Return the (x, y) coordinate for the center point of the cell that contains the specified text.  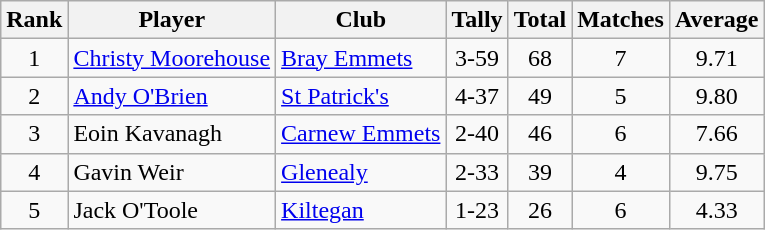
1-23 (477, 210)
Kiltegan (361, 210)
39 (540, 172)
49 (540, 96)
St Patrick's (361, 96)
Rank (34, 20)
Christy Moorehouse (172, 58)
Bray Emmets (361, 58)
Gavin Weir (172, 172)
1 (34, 58)
7.66 (716, 134)
9.80 (716, 96)
2 (34, 96)
Jack O'Toole (172, 210)
68 (540, 58)
2-40 (477, 134)
46 (540, 134)
Tally (477, 20)
Player (172, 20)
Carnew Emmets (361, 134)
26 (540, 210)
Eoin Kavanagh (172, 134)
Matches (621, 20)
9.71 (716, 58)
3 (34, 134)
4.33 (716, 210)
2-33 (477, 172)
Total (540, 20)
Glenealy (361, 172)
Average (716, 20)
7 (621, 58)
Club (361, 20)
Andy O'Brien (172, 96)
3-59 (477, 58)
4-37 (477, 96)
9.75 (716, 172)
